Pinpoint the cell where the given text exists, returning its (x, y) midpoint coordinate. 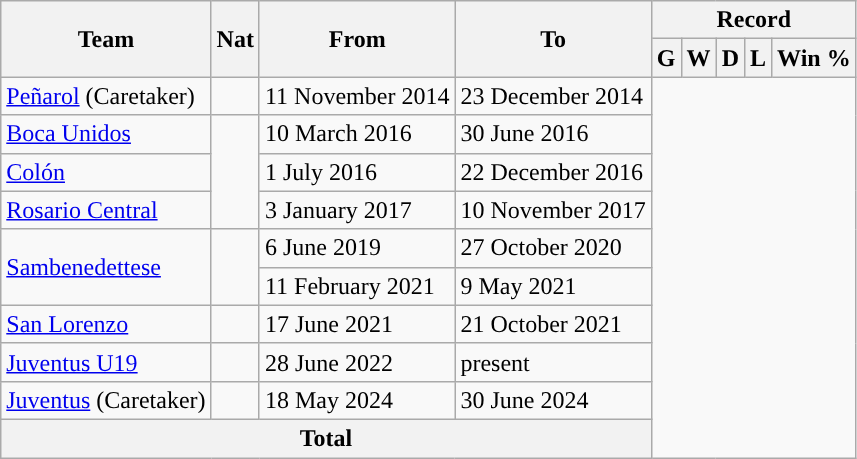
27 October 2020 (553, 248)
G (666, 58)
Juventus U19 (106, 362)
Nat (235, 39)
18 May 2024 (356, 400)
11 February 2021 (356, 286)
28 June 2022 (356, 362)
To (553, 39)
23 December 2014 (553, 96)
Rosario Central (106, 210)
11 November 2014 (356, 96)
22 December 2016 (553, 172)
W (698, 58)
3 January 2017 (356, 210)
Boca Unidos (106, 134)
21 October 2021 (553, 324)
Win % (814, 58)
D (730, 58)
9 May 2021 (553, 286)
Colón (106, 172)
10 March 2016 (356, 134)
present (553, 362)
17 June 2021 (356, 324)
Peñarol (Caretaker) (106, 96)
Juventus (Caretaker) (106, 400)
Sambenedettese (106, 267)
Record (754, 20)
Total (326, 438)
30 June 2024 (553, 400)
San Lorenzo (106, 324)
6 June 2019 (356, 248)
10 November 2017 (553, 210)
From (356, 39)
1 July 2016 (356, 172)
L (758, 58)
Team (106, 39)
30 June 2016 (553, 134)
